From the cell containing the given text, extract its center point as (x, y) coordinate. 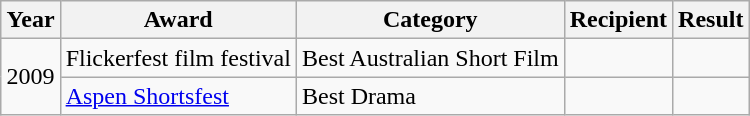
Best Australian Short Film (430, 58)
Award (178, 20)
Best Drama (430, 96)
Flickerfest film festival (178, 58)
Recipient (618, 20)
Result (711, 20)
Category (430, 20)
Year (30, 20)
2009 (30, 77)
Aspen Shortsfest (178, 96)
